Provide the (x, y) coordinate of the cell's center where the given text is located.  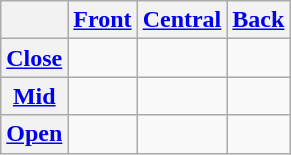
Mid (34, 96)
Back (258, 20)
Front (102, 20)
Close (34, 58)
Open (34, 134)
Central (182, 20)
